For the text-containing cell, return its midpoint in (X, Y) coordinate format. 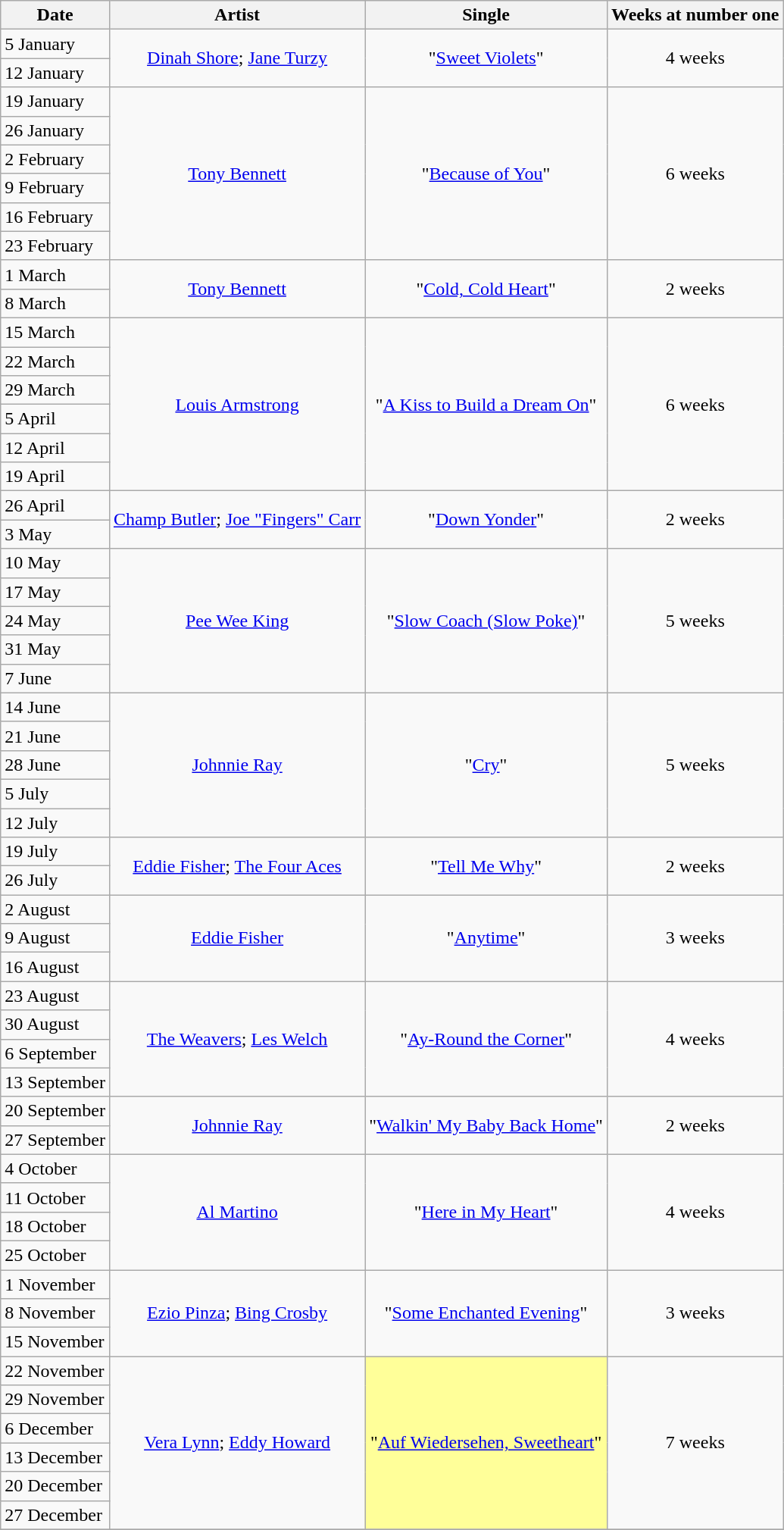
"Walkin' My Baby Back Home" (486, 1125)
Louis Armstrong (236, 404)
Champ Butler; Joe "Fingers" Carr (236, 520)
11 October (55, 1197)
"A Kiss to Build a Dream On" (486, 404)
12 April (55, 448)
22 November (55, 1371)
26 July (55, 881)
31 May (55, 649)
12 January (55, 73)
Date (55, 15)
8 November (55, 1313)
7 weeks (695, 1443)
29 March (55, 390)
24 May (55, 621)
Single (486, 15)
3 May (55, 534)
9 February (55, 188)
23 February (55, 246)
"Because of You" (486, 174)
26 January (55, 130)
Dinah Shore; Jane Turzy (236, 58)
"Auf Wiedersehen, Sweetheart" (486, 1443)
"Tell Me Why" (486, 866)
Al Martino (236, 1212)
"Some Enchanted Evening" (486, 1313)
Eddie Fisher; The Four Aces (236, 866)
22 March (55, 361)
2 February (55, 159)
6 December (55, 1428)
6 September (55, 1053)
"Down Yonder" (486, 520)
"Cold, Cold Heart" (486, 289)
28 June (55, 765)
"Here in My Heart" (486, 1212)
The Weavers; Les Welch (236, 1039)
25 October (55, 1255)
5 July (55, 793)
19 July (55, 852)
10 May (55, 563)
15 November (55, 1342)
20 September (55, 1111)
"Cry" (486, 765)
Vera Lynn; Eddy Howard (236, 1443)
16 August (55, 967)
1 November (55, 1284)
1 March (55, 274)
12 July (55, 822)
9 August (55, 938)
18 October (55, 1226)
30 August (55, 1025)
15 March (55, 332)
Eddie Fisher (236, 938)
19 April (55, 477)
7 June (55, 678)
Ezio Pinza; Bing Crosby (236, 1313)
Artist (236, 15)
8 March (55, 303)
2 August (55, 909)
5 January (55, 44)
13 September (55, 1082)
"Sweet Violets" (486, 58)
23 August (55, 996)
26 April (55, 505)
17 May (55, 592)
16 February (55, 217)
13 December (55, 1457)
"Ay-Round the Corner" (486, 1039)
Weeks at number one (695, 15)
14 June (55, 707)
"Anytime" (486, 938)
21 June (55, 736)
20 December (55, 1486)
5 April (55, 419)
Pee Wee King (236, 621)
4 October (55, 1169)
19 January (55, 102)
27 December (55, 1515)
27 September (55, 1140)
29 November (55, 1400)
"Slow Coach (Slow Poke)" (486, 621)
